Identify which cell holds the provided text, then report its (x, y) central coordinate. 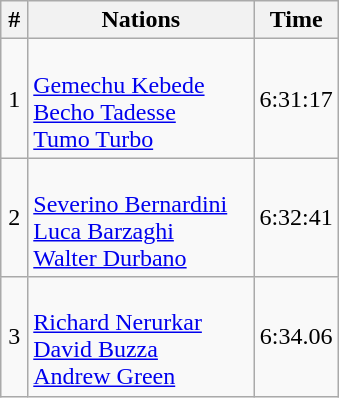
Richard NerurkarDavid BuzzaAndrew Green (141, 336)
1 (14, 98)
6:31:17 (296, 98)
6:34.06 (296, 336)
2 (14, 218)
Time (296, 20)
6:32:41 (296, 218)
Nations (141, 20)
Gemechu KebedeBecho TadesseTumo Turbo (141, 98)
3 (14, 336)
Severino BernardiniLuca BarzaghiWalter Durbano (141, 218)
# (14, 20)
